Pinpoint the cell where the given text exists, returning its [x, y] midpoint coordinate. 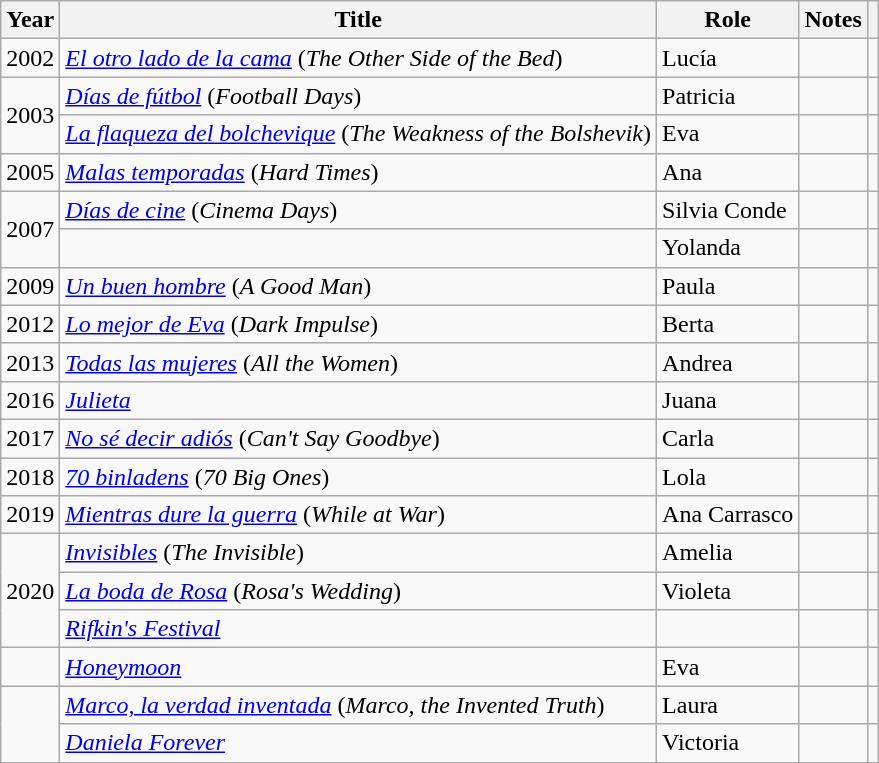
2016 [30, 400]
Silvia Conde [728, 210]
2003 [30, 115]
Juana [728, 400]
Carla [728, 438]
Title [358, 20]
Lola [728, 477]
2018 [30, 477]
Marco, la verdad inventada (Marco, the Invented Truth) [358, 705]
2019 [30, 515]
2007 [30, 229]
Ana Carrasco [728, 515]
2002 [30, 58]
Mientras dure la guerra (While at War) [358, 515]
Lucía [728, 58]
Andrea [728, 362]
No sé decir adiós (Can't Say Goodbye) [358, 438]
Un buen hombre (A Good Man) [358, 286]
El otro lado de la cama (The Other Side of the Bed) [358, 58]
Amelia [728, 553]
Year [30, 20]
Ana [728, 172]
La boda de Rosa (Rosa's Wedding) [358, 591]
Julieta [358, 400]
Días de fútbol (Football Days) [358, 96]
70 binladens (70 Big Ones) [358, 477]
Laura [728, 705]
2017 [30, 438]
Rifkin's Festival [358, 629]
Honeymoon [358, 667]
Días de cine (Cinema Days) [358, 210]
Yolanda [728, 248]
Malas temporadas (Hard Times) [358, 172]
2009 [30, 286]
Daniela Forever [358, 743]
2020 [30, 591]
Notes [833, 20]
2012 [30, 324]
Violeta [728, 591]
Role [728, 20]
Lo mejor de Eva (Dark Impulse) [358, 324]
Berta [728, 324]
Patricia [728, 96]
2013 [30, 362]
Invisibles (The Invisible) [358, 553]
Paula [728, 286]
La flaqueza del bolchevique (The Weakness of the Bolshevik) [358, 134]
Victoria [728, 743]
Todas las mujeres (All the Women) [358, 362]
2005 [30, 172]
